Pinpoint the cell where the given text exists, returning its (X, Y) midpoint coordinate. 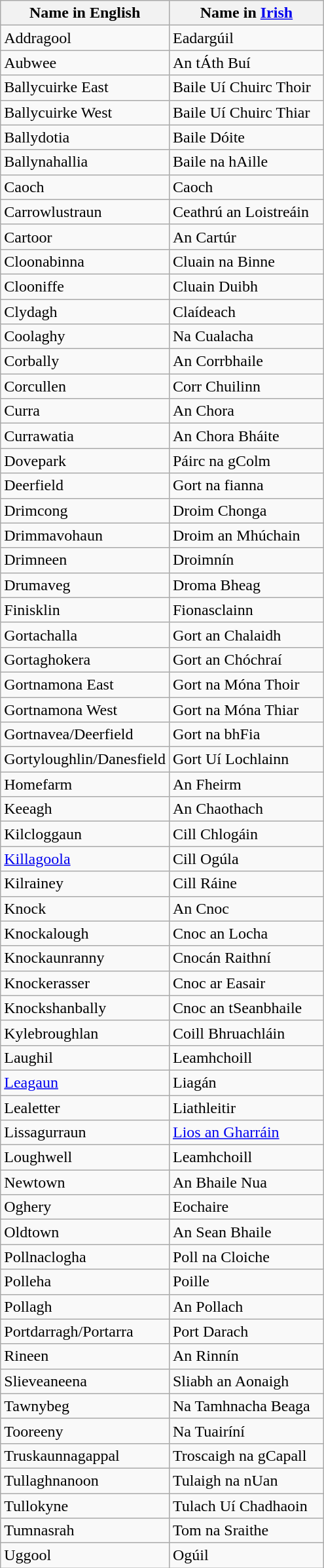
Lios an Gharráin (246, 1133)
Gortachalla (85, 635)
Na Tamhnacha Beaga (246, 1406)
Cill Ráine (246, 884)
Uggool (85, 1556)
Homefarm (85, 784)
Truskaunnagappal (85, 1456)
Coolaghy (85, 337)
An Chaothach (246, 809)
An tÁth Buí (246, 63)
Liagán (246, 1082)
Poille (246, 1282)
Cnoc ar Easair (246, 983)
Sliabh an Aonaigh (246, 1381)
Cloonabinna (85, 261)
Killagoola (85, 859)
Leagaun (85, 1082)
Portdarragh/Portarra (85, 1331)
Ballydotia (85, 137)
Oldtown (85, 1232)
Name in English (85, 13)
Droma Bheag (246, 585)
Knockerasser (85, 983)
An Fheirm (246, 784)
An Rinnín (246, 1356)
Lissagurraun (85, 1133)
Gort na bhFia (246, 735)
Gortnavea/Deerfield (85, 735)
Claídeach (246, 312)
Gortaghokera (85, 659)
Ballynahallia (85, 162)
Cill Ogúla (246, 859)
Liathleitir (246, 1108)
Cnoc an Locha (246, 933)
Loughwell (85, 1158)
Currawatia (85, 436)
An Sean Bhaile (246, 1232)
Finisklin (85, 610)
Clooniffe (85, 286)
Drimneen (85, 560)
Oghery (85, 1207)
Aubwee (85, 63)
Eochaire (246, 1207)
Kilrainey (85, 884)
Knockaunranny (85, 958)
Newtown (85, 1182)
Addragool (85, 38)
Kilcloggaun (85, 834)
Gort an Chóchraí (246, 659)
An Pollach (246, 1307)
Curra (85, 411)
Pollnaclogha (85, 1257)
Tullokyne (85, 1505)
Troscaigh na gCapall (246, 1456)
Lealetter (85, 1108)
Dovepark (85, 461)
Pollagh (85, 1307)
Baile Dóite (246, 137)
Cill Chlogáin (246, 834)
Eadargúil (246, 38)
Poll na Cloiche (246, 1257)
Name in Irish (246, 13)
Drumaveg (85, 585)
Rineen (85, 1356)
Clydagh (85, 312)
Corr Chuilinn (246, 386)
Tawnybeg (85, 1406)
Port Darach (246, 1331)
Na Cualacha (246, 337)
An Corrbhaile (246, 361)
Carrowlustraun (85, 212)
An Cartúr (246, 237)
Gort na Móna Thiar (246, 709)
Baile Uí Chuirc Thiar (246, 112)
Laughil (85, 1058)
Gort na fianna (246, 486)
Páirc na gColm (246, 461)
Droimnín (246, 560)
Polleha (85, 1282)
Kylebroughlan (85, 1033)
Cluain Duibh (246, 286)
Ballycuirke West (85, 112)
Knock (85, 909)
Ogúil (246, 1556)
Tumnasrah (85, 1531)
Cnoc an tSeanbhaile (246, 1008)
Cnocán Raithní (246, 958)
Gort an Chalaidh (246, 635)
Fionasclainn (246, 610)
Tom na Sraithe (246, 1531)
Tooreeny (85, 1431)
Gort na Móna Thoir (246, 684)
Corcullen (85, 386)
Tullaghnanoon (85, 1480)
An Bhaile Nua (246, 1182)
Gort Uí Lochlainn (246, 759)
Tulaigh na nUan (246, 1480)
An Chora Bháite (246, 436)
Baile Uí Chuirc Thoir (246, 88)
Coill Bhruachláin (246, 1033)
An Chora (246, 411)
Droim Chonga (246, 510)
Gortyloughlin/Danesfield (85, 759)
Cluain na Binne (246, 261)
Knockalough (85, 933)
Tulach Uí Chadhaoin (246, 1505)
Gortnamona East (85, 684)
Ballycuirke East (85, 88)
An Cnoc (246, 909)
Na Tuairíní (246, 1431)
Slieveaneena (85, 1381)
Deerfield (85, 486)
Knockshanbally (85, 1008)
Keeagh (85, 809)
Corbally (85, 361)
Cartoor (85, 237)
Baile na hAille (246, 162)
Drimcong (85, 510)
Ceathrú an Loistreáin (246, 212)
Droim an Mhúchain (246, 535)
Gortnamona West (85, 709)
Drimmavohaun (85, 535)
